Output the [X, Y] coordinate of the center of the cell containing the given text.  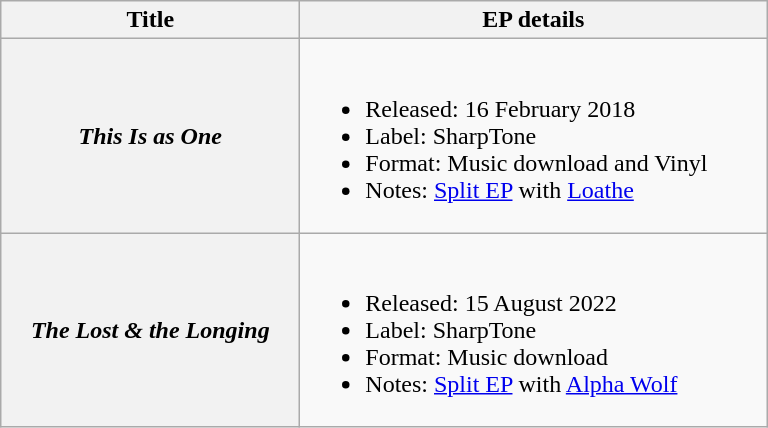
EP details [534, 20]
Released: 16 February 2018Label: SharpToneFormat: Music download and VinylNotes: Split EP with Loathe [534, 136]
Released: 15 August 2022Label: SharpToneFormat: Music downloadNotes: Split EP with Alpha Wolf [534, 330]
The Lost & the Longing [150, 330]
Title [150, 20]
This Is as One [150, 136]
